Identify which cell holds the provided text, then report its (X, Y) central coordinate. 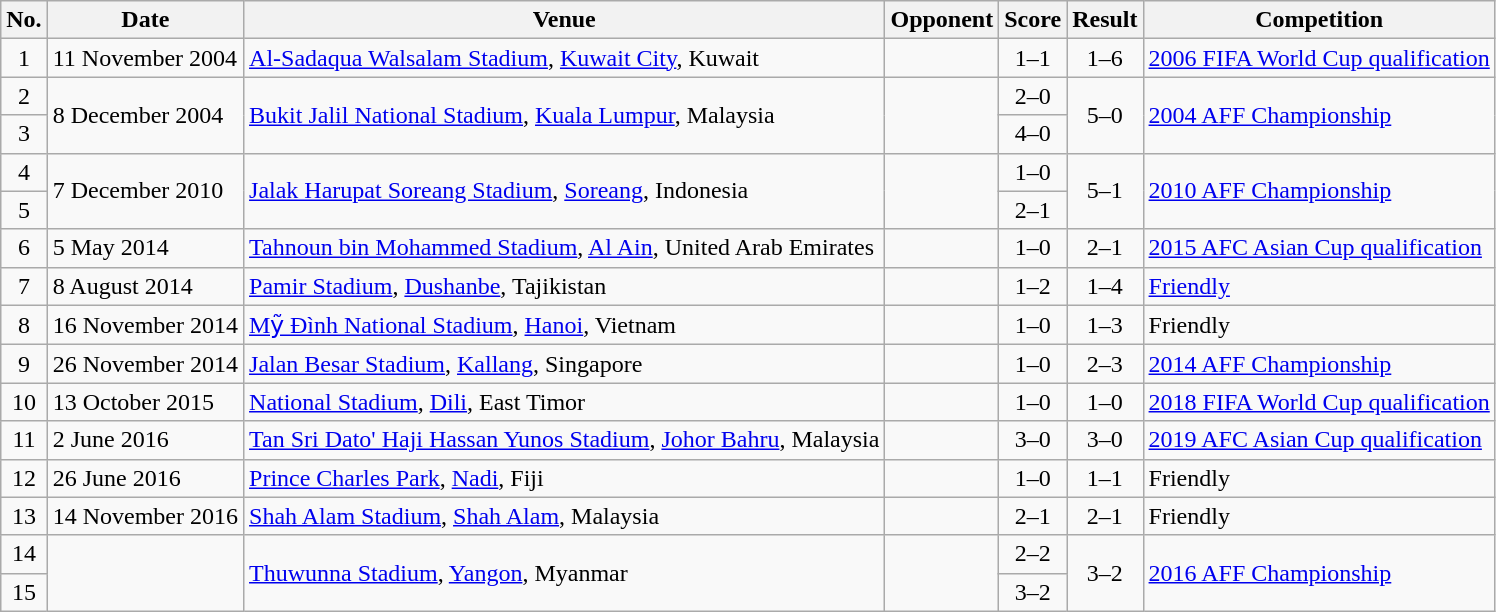
Al-Sadaqua Walsalam Stadium, Kuwait City, Kuwait (564, 58)
Tan Sri Dato' Haji Hassan Yunos Stadium, Johor Bahru, Malaysia (564, 440)
16 November 2014 (145, 325)
Score (1033, 20)
2019 AFC Asian Cup qualification (1319, 440)
Tahnoun bin Mohammed Stadium, Al Ain, United Arab Emirates (564, 248)
1–3 (1105, 325)
9 (24, 364)
11 November 2004 (145, 58)
13 October 2015 (145, 402)
3 (24, 134)
2–3 (1105, 364)
Result (1105, 20)
15 (24, 592)
2 June 2016 (145, 440)
11 (24, 440)
Jalak Harupat Soreang Stadium, Soreang, Indonesia (564, 191)
1–6 (1105, 58)
No. (24, 20)
2016 AFF Championship (1319, 573)
Date (145, 20)
Thuwunna Stadium, Yangon, Myanmar (564, 573)
Bukit Jalil National Stadium, Kuala Lumpur, Malaysia (564, 115)
14 November 2016 (145, 516)
4–0 (1033, 134)
2006 FIFA World Cup qualification (1319, 58)
4 (24, 172)
2015 AFC Asian Cup qualification (1319, 248)
7 (24, 286)
Shah Alam Stadium, Shah Alam, Malaysia (564, 516)
1–2 (1033, 286)
Jalan Besar Stadium, Kallang, Singapore (564, 364)
2–2 (1033, 554)
2014 AFF Championship (1319, 364)
2010 AFF Championship (1319, 191)
Competition (1319, 20)
2 (24, 96)
14 (24, 554)
1 (24, 58)
8 December 2004 (145, 115)
12 (24, 478)
2–0 (1033, 96)
2004 AFF Championship (1319, 115)
8 August 2014 (145, 286)
5 May 2014 (145, 248)
1–4 (1105, 286)
5 (24, 210)
Pamir Stadium, Dushanbe, Tajikistan (564, 286)
Venue (564, 20)
Prince Charles Park, Nadi, Fiji (564, 478)
13 (24, 516)
6 (24, 248)
26 November 2014 (145, 364)
8 (24, 325)
7 December 2010 (145, 191)
Opponent (942, 20)
26 June 2016 (145, 478)
Mỹ Đình National Stadium, Hanoi, Vietnam (564, 325)
5–0 (1105, 115)
2018 FIFA World Cup qualification (1319, 402)
5–1 (1105, 191)
10 (24, 402)
National Stadium, Dili, East Timor (564, 402)
